Return the (X, Y) coordinate for the center point of the cell that contains the specified text.  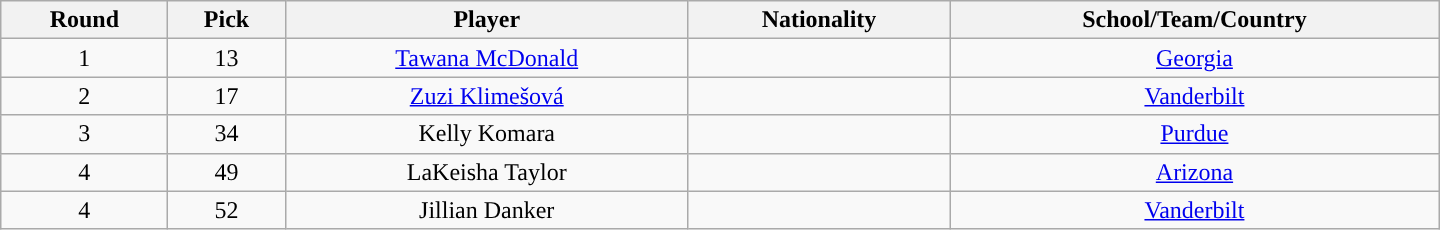
17 (226, 96)
LaKeisha Taylor (486, 172)
Zuzi Klimešová (486, 96)
Round (84, 20)
Nationality (818, 20)
Tawana McDonald (486, 58)
49 (226, 172)
Arizona (1195, 172)
School/Team/Country (1195, 20)
Kelly Komara (486, 134)
Pick (226, 20)
13 (226, 58)
Jillian Danker (486, 210)
Purdue (1195, 134)
3 (84, 134)
Georgia (1195, 58)
34 (226, 134)
2 (84, 96)
52 (226, 210)
Player (486, 20)
1 (84, 58)
